Search for the cell housing the specified text and yield its (x, y) center coordinate. 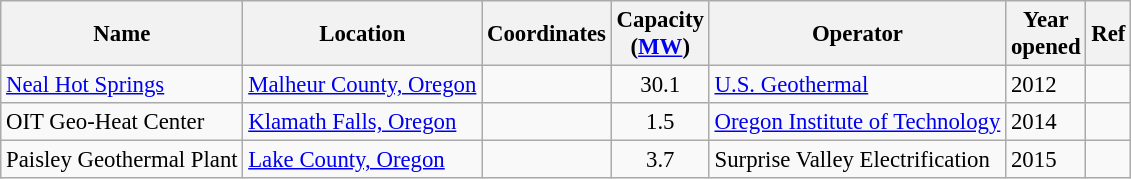
Malheur County, Oregon (362, 85)
Coordinates (547, 34)
Capacity(MW) (660, 34)
Surprise Valley Electrification (857, 160)
Oregon Institute of Technology (857, 122)
2014 (1046, 122)
Neal Hot Springs (122, 85)
U.S. Geothermal (857, 85)
2015 (1046, 160)
1.5 (660, 122)
Paisley Geothermal Plant (122, 160)
Location (362, 34)
OIT Geo-Heat Center (122, 122)
Ref (1108, 34)
Klamath Falls, Oregon (362, 122)
Operator (857, 34)
Yearopened (1046, 34)
30.1 (660, 85)
Name (122, 34)
2012 (1046, 85)
Lake County, Oregon (362, 160)
3.7 (660, 160)
